Identify which cell holds the provided text, then report its (X, Y) central coordinate. 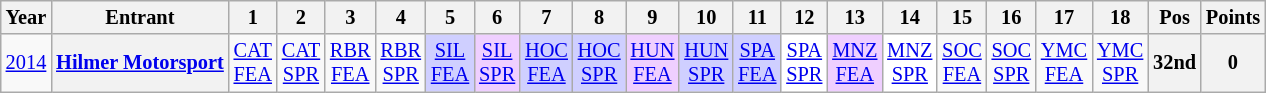
CATFEA (253, 63)
HOCFEA (546, 63)
SOCSPR (1012, 63)
4 (400, 17)
2014 (26, 63)
MNZSPR (910, 63)
0 (1233, 63)
RBRFEA (350, 63)
SILSPR (497, 63)
13 (854, 17)
Entrant (140, 17)
2 (301, 17)
10 (706, 17)
SPAFEA (757, 63)
9 (653, 17)
11 (757, 17)
12 (804, 17)
Year (26, 17)
SOCFEA (962, 63)
17 (1064, 17)
SILFEA (450, 63)
RBRSPR (400, 63)
32nd (1174, 63)
18 (1120, 17)
Pos (1174, 17)
MNZFEA (854, 63)
8 (600, 17)
14 (910, 17)
HUNFEA (653, 63)
YMCFEA (1064, 63)
Points (1233, 17)
CATSPR (301, 63)
YMCSPR (1120, 63)
Hilmer Motorsport (140, 63)
3 (350, 17)
HUNSPR (706, 63)
6 (497, 17)
5 (450, 17)
1 (253, 17)
15 (962, 17)
HOCSPR (600, 63)
16 (1012, 17)
7 (546, 17)
SPASPR (804, 63)
